Identify which cell holds the provided text, then report its (X, Y) central coordinate. 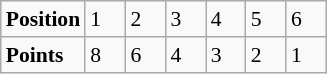
5 (266, 19)
8 (105, 55)
Position (43, 19)
Points (43, 55)
